From the cell containing the given text, extract its center point as (X, Y) coordinate. 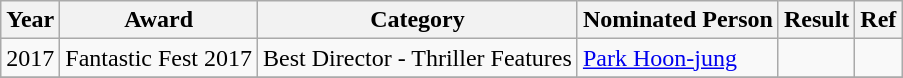
Award (159, 20)
Best Director - Thriller Features (418, 58)
Ref (878, 20)
Year (30, 20)
Park Hoon-jung (678, 58)
2017 (30, 58)
Fantastic Fest 2017 (159, 58)
Nominated Person (678, 20)
Result (816, 20)
Category (418, 20)
